Capture the cell that displays the provided text and extract its [X, Y] central coordinate. 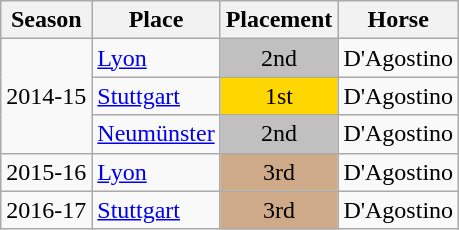
1st [279, 96]
Horse [398, 20]
2015-16 [46, 172]
Place [156, 20]
Season [46, 20]
Placement [279, 20]
2016-17 [46, 210]
2014-15 [46, 96]
Neumünster [156, 134]
